Detect which cell encompasses the target text, then output its [X, Y] center coordinate. 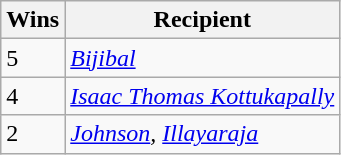
Wins [33, 20]
Bijibal [202, 58]
4 [33, 96]
Isaac Thomas Kottukapally [202, 96]
2 [33, 134]
5 [33, 58]
Johnson, Illayaraja [202, 134]
Recipient [202, 20]
